Return [X, Y] of the center of cell containing provided text 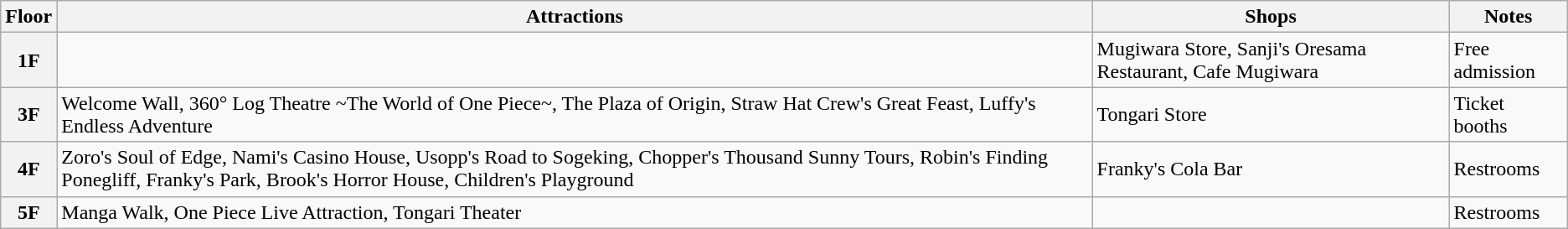
Free admission [1508, 60]
Floor [28, 17]
Welcome Wall, 360° Log Theatre ~The World of One Piece~, The Plaza of Origin, Straw Hat Crew's Great Feast, Luffy's Endless Adventure [575, 114]
Attractions [575, 17]
Manga Walk, One Piece Live Attraction, Tongari Theater [575, 212]
1F [28, 60]
Tongari Store [1271, 114]
Shops [1271, 17]
4F [28, 169]
Franky's Cola Bar [1271, 169]
Notes [1508, 17]
Mugiwara Store, Sanji's Oresama Restaurant, Cafe Mugiwara [1271, 60]
Ticket booths [1508, 114]
3F [28, 114]
5F [28, 212]
